Locate the cell with the specified text and output its (x, y) center coordinate. 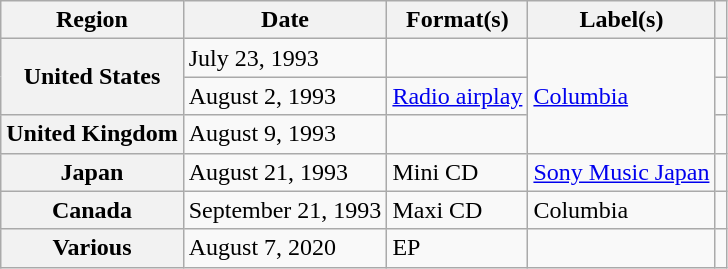
Japan (92, 172)
Label(s) (622, 20)
United States (92, 77)
August 2, 1993 (285, 96)
Various (92, 248)
Date (285, 20)
July 23, 1993 (285, 58)
Sony Music Japan (622, 172)
September 21, 1993 (285, 210)
Maxi CD (458, 210)
EP (458, 248)
August 21, 1993 (285, 172)
Canada (92, 210)
August 9, 1993 (285, 134)
Region (92, 20)
Radio airplay (458, 96)
Format(s) (458, 20)
United Kingdom (92, 134)
Mini CD (458, 172)
August 7, 2020 (285, 248)
